Detect which cell encompasses the target text, then output its [x, y] center coordinate. 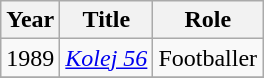
Footballer [208, 58]
Kolej 56 [106, 58]
Year [30, 20]
Role [208, 20]
Title [106, 20]
1989 [30, 58]
